Identify which cell holds the provided text, then report its [X, Y] central coordinate. 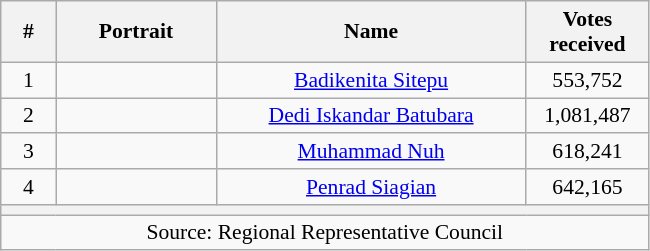
Portrait [136, 32]
Penrad Siagian [371, 187]
618,241 [588, 152]
553,752 [588, 80]
2 [28, 116]
Source: Regional Representative Council [325, 233]
4 [28, 187]
1,081,487 [588, 116]
Badikenita Sitepu [371, 80]
Votes received [588, 32]
# [28, 32]
Name [371, 32]
642,165 [588, 187]
1 [28, 80]
Dedi Iskandar Batubara [371, 116]
3 [28, 152]
Muhammad Nuh [371, 152]
